From the cell containing the given text, extract its center point as [X, Y] coordinate. 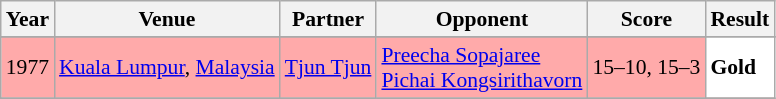
Tjun Tjun [328, 68]
Preecha Sopajaree Pichai Kongsirithavorn [482, 68]
Result [740, 19]
Year [28, 19]
Score [646, 19]
Venue [167, 19]
1977 [28, 68]
Kuala Lumpur, Malaysia [167, 68]
Gold [740, 68]
Partner [328, 19]
Opponent [482, 19]
15–10, 15–3 [646, 68]
